Pinpoint the cell where the given text exists, returning its (X, Y) midpoint coordinate. 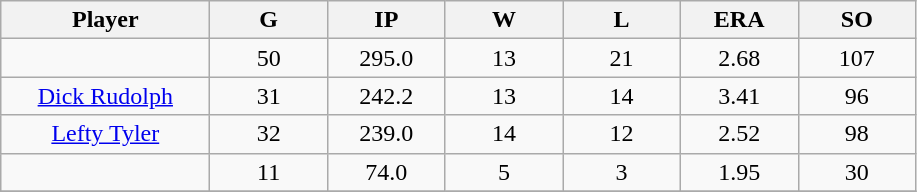
G (269, 20)
31 (269, 96)
1.95 (739, 172)
Lefty Tyler (106, 134)
239.0 (386, 134)
12 (622, 134)
SO (857, 20)
Dick Rudolph (106, 96)
50 (269, 58)
3 (622, 172)
32 (269, 134)
11 (269, 172)
IP (386, 20)
107 (857, 58)
96 (857, 96)
2.68 (739, 58)
242.2 (386, 96)
30 (857, 172)
98 (857, 134)
21 (622, 58)
5 (504, 172)
2.52 (739, 134)
Player (106, 20)
ERA (739, 20)
L (622, 20)
3.41 (739, 96)
295.0 (386, 58)
74.0 (386, 172)
W (504, 20)
